Pinpoint the cell where the given text exists, returning its [X, Y] midpoint coordinate. 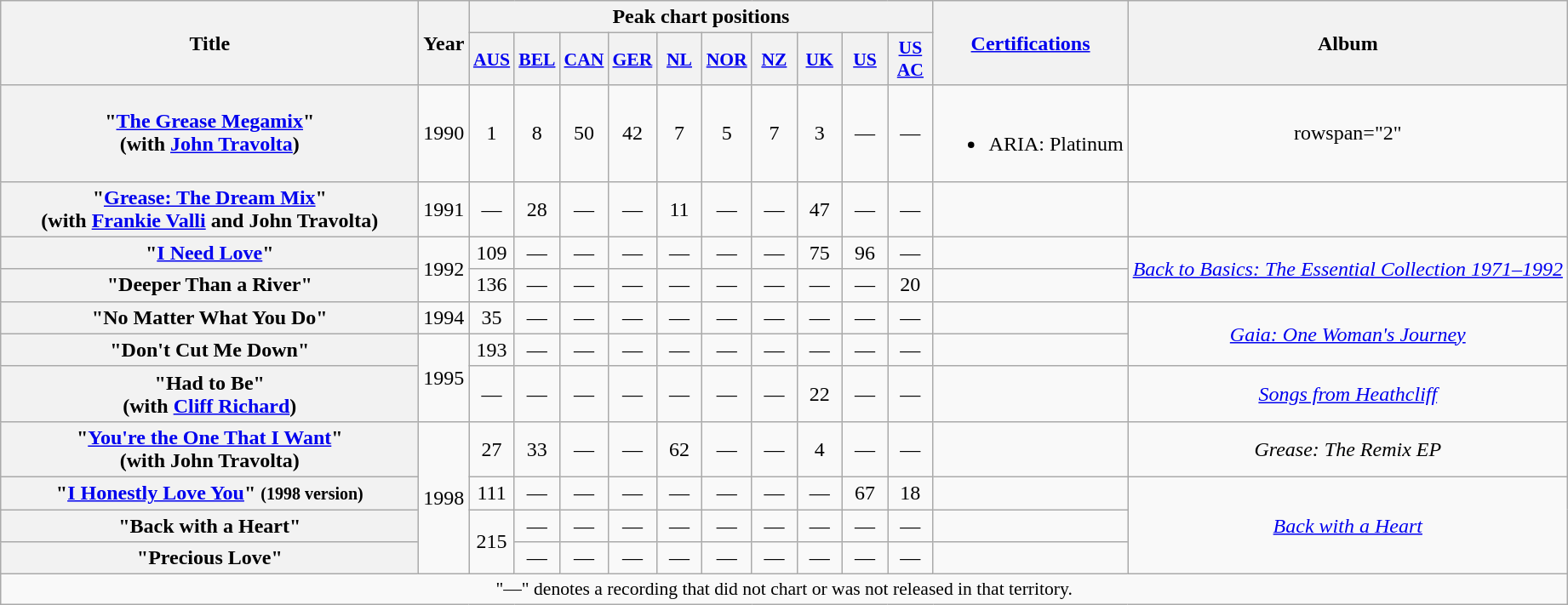
1990 [444, 133]
18 [911, 493]
4 [819, 449]
1992 [444, 269]
67 [865, 493]
28 [536, 209]
Gaia: One Woman's Journey [1348, 334]
1991 [444, 209]
62 [679, 449]
75 [819, 253]
"Grease: The Dream Mix"(with Frankie Valli and John Travolta) [209, 209]
GER [632, 60]
33 [536, 449]
136 [492, 285]
"You're the One That I Want" (with John Travolta) [209, 449]
NOR [727, 60]
22 [819, 393]
"No Matter What You Do" [209, 317]
"I Honestly Love You" (1998 version) [209, 493]
Title [209, 43]
"Had to Be"(with Cliff Richard) [209, 393]
35 [492, 317]
1994 [444, 317]
111 [492, 493]
Back with a Heart [1348, 525]
20 [911, 285]
47 [819, 209]
Certifications [1030, 43]
rowspan="2" [1348, 133]
CAN [584, 60]
ARIA: Platinum [1030, 133]
5 [727, 133]
"Precious Love" [209, 558]
US [865, 60]
USAC [911, 60]
"The Grease Megamix"(with John Travolta) [209, 133]
215 [492, 541]
Grease: The Remix EP [1348, 449]
"Don't Cut Me Down" [209, 350]
"Back with a Heart" [209, 525]
3 [819, 133]
1 [492, 133]
96 [865, 253]
Songs from Heathcliff [1348, 393]
Album [1348, 43]
27 [492, 449]
42 [632, 133]
11 [679, 209]
Back to Basics: The Essential Collection 1971–1992 [1348, 269]
UK [819, 60]
Year [444, 43]
109 [492, 253]
NZ [775, 60]
"—" denotes a recording that did not chart or was not released in that territory. [785, 590]
50 [584, 133]
BEL [536, 60]
"I Need Love" [209, 253]
"Deeper Than a River" [209, 285]
1995 [444, 378]
193 [492, 350]
1998 [444, 497]
8 [536, 133]
NL [679, 60]
AUS [492, 60]
Peak chart positions [701, 17]
